Determine the [x, y] coordinate at the center of the cell enclosing the given text.  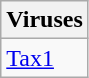
Tax1 [45, 58]
Viruses [45, 20]
